For the text-containing cell, return its midpoint in (x, y) coordinate format. 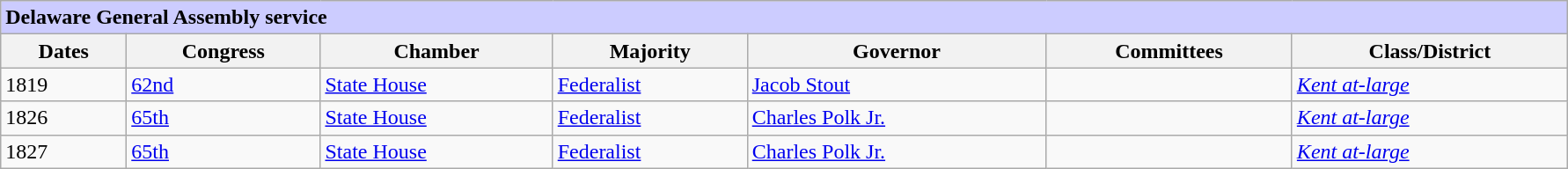
62nd (223, 84)
1826 (63, 118)
Majority (649, 51)
Congress (223, 51)
Dates (63, 51)
Delaware General Assembly service (785, 18)
1819 (63, 84)
Chamber (436, 51)
Class/District (1429, 51)
Jacob Stout (897, 84)
Committees (1169, 51)
Governor (897, 51)
1827 (63, 151)
